Search for the cell housing the specified text and yield its [x, y] center coordinate. 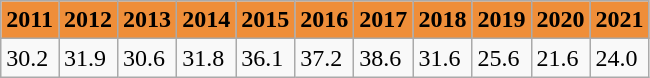
2017 [384, 20]
21.6 [560, 58]
2012 [88, 20]
31.9 [88, 58]
31.6 [442, 58]
2020 [560, 20]
30.2 [30, 58]
24.0 [620, 58]
2014 [206, 20]
38.6 [384, 58]
25.6 [502, 58]
2016 [324, 20]
31.8 [206, 58]
36.1 [266, 58]
2019 [502, 20]
30.6 [148, 58]
37.2 [324, 58]
2013 [148, 20]
2011 [30, 20]
2015 [266, 20]
2018 [442, 20]
2021 [620, 20]
